Determine the [X, Y] coordinate at the center of the cell enclosing the given text.  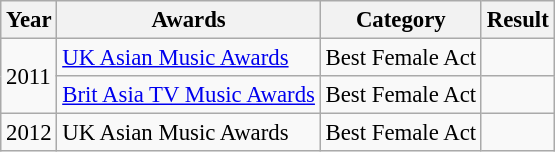
Brit Asia TV Music Awards [188, 95]
Awards [188, 20]
Category [400, 20]
Result [518, 20]
2012 [29, 133]
Year [29, 20]
2011 [29, 76]
